Search for the cell housing the specified text and yield its (X, Y) center coordinate. 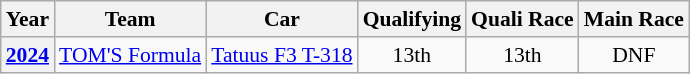
Year (28, 19)
TOM'S Formula (130, 55)
Qualifying (412, 19)
2024 (28, 55)
Main Race (634, 19)
Car (282, 19)
DNF (634, 55)
Quali Race (522, 19)
Tatuus F3 T-318 (282, 55)
Team (130, 19)
